Detect which cell encompasses the target text, then output its [X, Y] center coordinate. 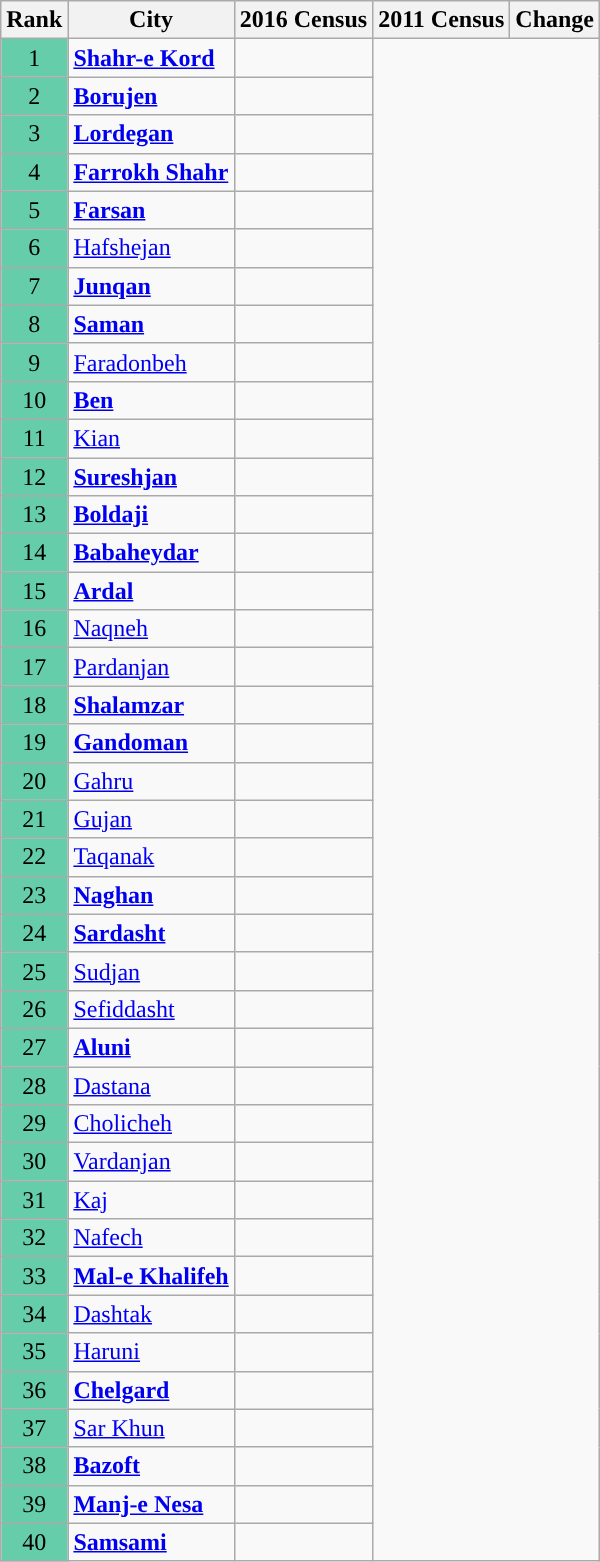
Mal-e Khalifeh [151, 1276]
Sardasht [151, 933]
25 [34, 971]
Kaj [151, 1200]
4 [34, 172]
8 [34, 324]
3 [34, 134]
Dastana [151, 1085]
6 [34, 248]
32 [34, 1238]
2011 Census [442, 20]
Hafshejan [151, 248]
Rank [34, 20]
33 [34, 1276]
Sudjan [151, 971]
5 [34, 210]
11 [34, 438]
Naqneh [151, 629]
18 [34, 705]
Gandoman [151, 743]
17 [34, 667]
Manj-e Nesa [151, 1504]
Borujen [151, 96]
29 [34, 1124]
Saman [151, 324]
Faradonbeh [151, 362]
28 [34, 1085]
16 [34, 629]
Farrokh Shahr [151, 172]
Junqan [151, 286]
Sureshjan [151, 477]
36 [34, 1390]
22 [34, 857]
19 [34, 743]
24 [34, 933]
Samsami [151, 1542]
Gahru [151, 781]
Naghan [151, 895]
2016 Census [303, 20]
14 [34, 553]
Bazoft [151, 1466]
Aluni [151, 1047]
31 [34, 1200]
1 [34, 58]
Lordegan [151, 134]
Sar Khun [151, 1428]
40 [34, 1542]
Pardanjan [151, 667]
37 [34, 1428]
30 [34, 1162]
21 [34, 819]
10 [34, 400]
9 [34, 362]
Cholicheh [151, 1124]
Gujan [151, 819]
Dashtak [151, 1314]
Haruni [151, 1352]
7 [34, 286]
Farsan [151, 210]
12 [34, 477]
Shalamzar [151, 705]
Sefiddasht [151, 1009]
Taqanak [151, 857]
Boldaji [151, 515]
20 [34, 781]
15 [34, 591]
City [151, 20]
27 [34, 1047]
26 [34, 1009]
Babaheydar [151, 553]
35 [34, 1352]
39 [34, 1504]
13 [34, 515]
Nafech [151, 1238]
Ben [151, 400]
Shahr-e Kord [151, 58]
Chelgard [151, 1390]
Change [555, 20]
38 [34, 1466]
Ardal [151, 591]
23 [34, 895]
Kian [151, 438]
Vardanjan [151, 1162]
34 [34, 1314]
2 [34, 96]
